Identify which cell holds the provided text, then report its [X, Y] central coordinate. 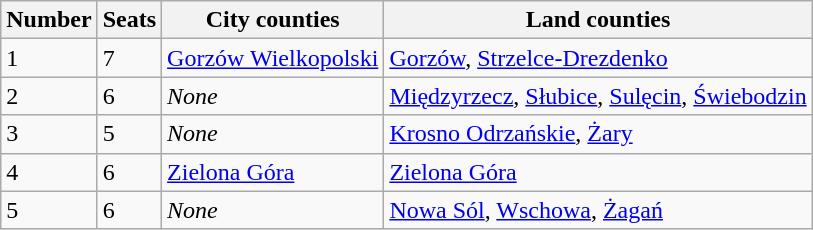
Gorzów, Strzelce-Drezdenko [598, 58]
3 [49, 134]
1 [49, 58]
4 [49, 172]
Gorzów Wielkopolski [273, 58]
2 [49, 96]
Seats [129, 20]
Nowa Sól, Wschowa, Żagań [598, 210]
Międzyrzecz, Słubice, Sulęcin, Świebodzin [598, 96]
Number [49, 20]
Krosno Odrzańskie, Żary [598, 134]
7 [129, 58]
Land counties [598, 20]
City counties [273, 20]
